From the cell containing the given text, extract its center point as [X, Y] coordinate. 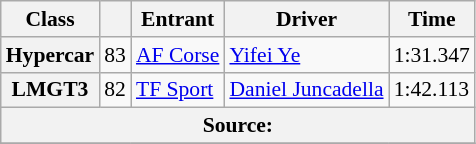
1:42.113 [432, 90]
Driver [306, 19]
Source: [238, 126]
Entrant [178, 19]
1:31.347 [432, 55]
Time [432, 19]
Yifei Ye [306, 55]
LMGT3 [50, 90]
TF Sport [178, 90]
Daniel Juncadella [306, 90]
82 [115, 90]
AF Corse [178, 55]
Class [50, 19]
83 [115, 55]
Hypercar [50, 55]
